Pinpoint the cell where the given text exists, returning its [x, y] midpoint coordinate. 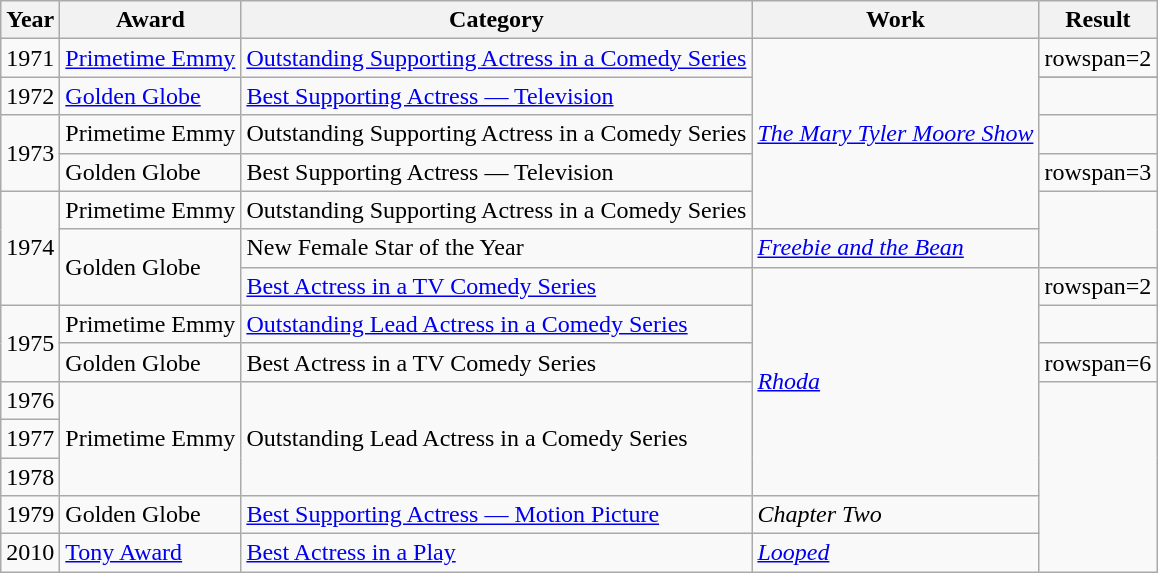
Tony Award [150, 553]
Best Supporting Actress — Motion Picture [496, 515]
1975 [30, 343]
1972 [30, 96]
1978 [30, 477]
Award [150, 20]
1973 [30, 153]
Looped [896, 553]
rowspan=6 [1098, 362]
Best Actress in a Play [496, 553]
rowspan=3 [1098, 172]
1977 [30, 438]
1974 [30, 248]
Work [896, 20]
1971 [30, 58]
Rhoda [896, 381]
Result [1098, 20]
Year [30, 20]
Category [496, 20]
New Female Star of the Year [496, 248]
1979 [30, 515]
The Mary Tyler Moore Show [896, 134]
Freebie and the Bean [896, 248]
Chapter Two [896, 515]
1976 [30, 400]
2010 [30, 553]
